Identify which cell holds the provided text, then report its [X, Y] central coordinate. 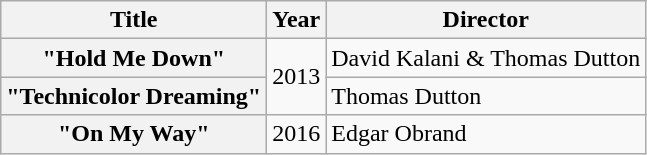
"On My Way" [134, 134]
Director [486, 20]
David Kalani & Thomas Dutton [486, 58]
"Hold Me Down" [134, 58]
2016 [296, 134]
Edgar Obrand [486, 134]
Thomas Dutton [486, 96]
Title [134, 20]
Year [296, 20]
2013 [296, 77]
"Technicolor Dreaming" [134, 96]
